Search for the cell housing the specified text and yield its (x, y) center coordinate. 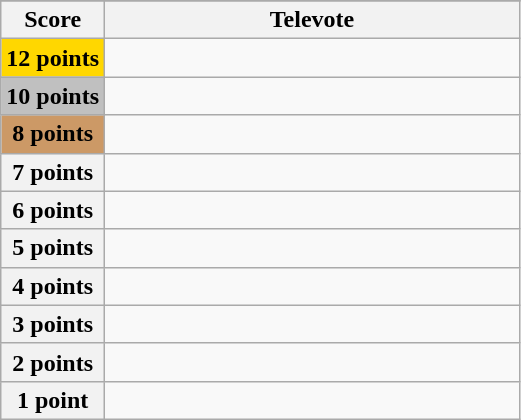
1 point (53, 400)
5 points (53, 248)
3 points (53, 324)
10 points (53, 96)
Score (53, 20)
2 points (53, 362)
12 points (53, 58)
Televote (312, 20)
8 points (53, 134)
4 points (53, 286)
6 points (53, 210)
7 points (53, 172)
